From the cell containing the given text, extract its center point as (x, y) coordinate. 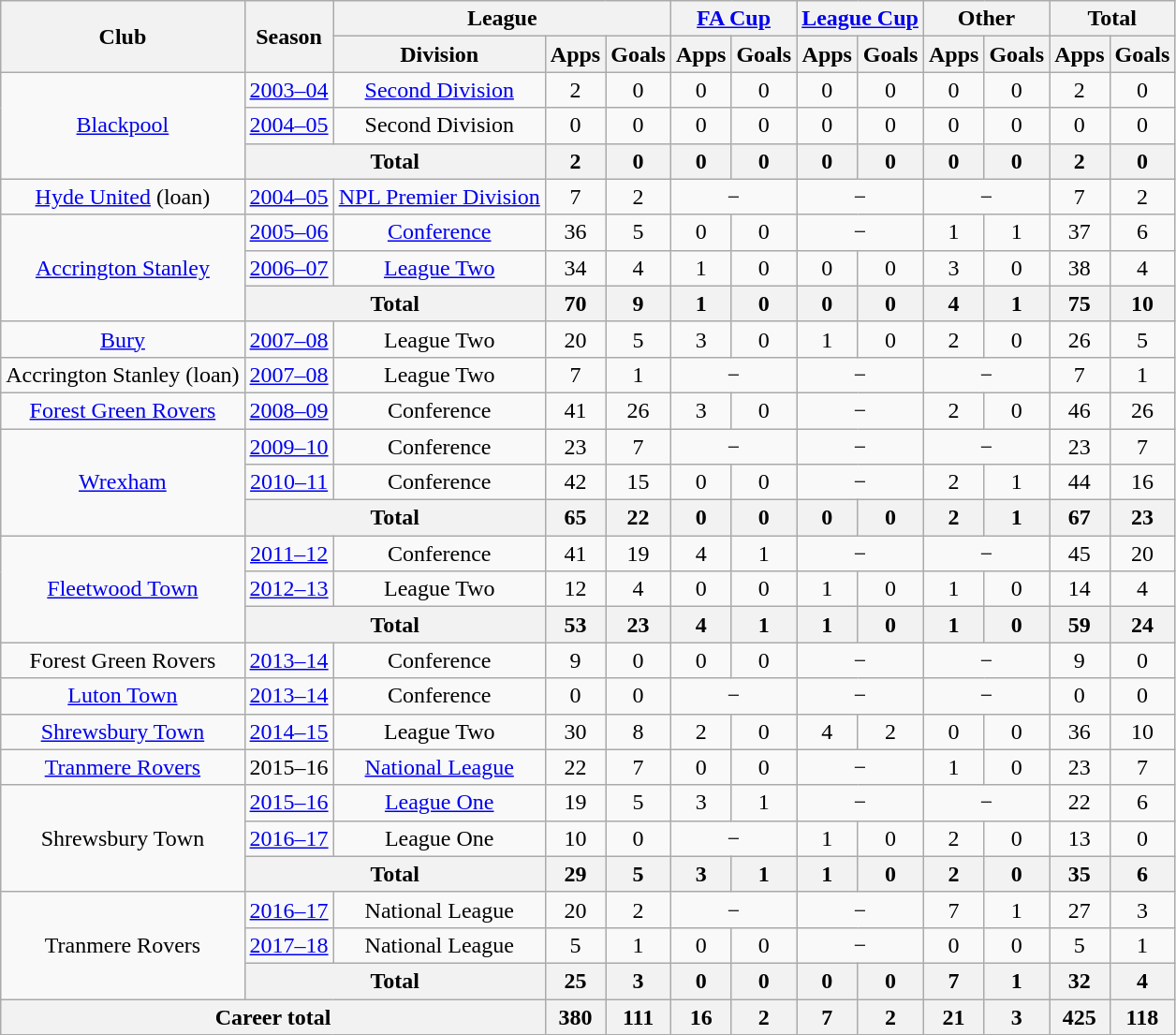
32 (1080, 981)
2009–10 (288, 447)
53 (575, 625)
Career total (273, 1016)
34 (575, 268)
380 (575, 1016)
2003–04 (288, 90)
Division (439, 54)
27 (1080, 909)
425 (1080, 1016)
Blackpool (123, 126)
65 (575, 518)
Hyde United (loan) (123, 197)
35 (1080, 874)
21 (953, 1016)
2010–11 (288, 482)
Bury (123, 339)
67 (1080, 518)
59 (1080, 625)
25 (575, 981)
Club (123, 37)
37 (1080, 232)
Fleetwood Town (123, 589)
NPL Premier Division (439, 197)
8 (639, 732)
League (502, 19)
44 (1080, 482)
Season (288, 37)
38 (1080, 268)
2011–12 (288, 554)
70 (575, 303)
12 (575, 589)
2012–13 (288, 589)
46 (1080, 410)
29 (575, 874)
111 (639, 1016)
FA Cup (733, 19)
Other (986, 19)
2005–06 (288, 232)
Wrexham (123, 482)
2014–15 (288, 732)
2008–09 (288, 410)
13 (1080, 838)
Accrington Stanley (123, 268)
30 (575, 732)
Luton Town (123, 696)
League Cup (860, 19)
24 (1142, 625)
14 (1080, 589)
2017–18 (288, 945)
2006–07 (288, 268)
42 (575, 482)
75 (1080, 303)
Accrington Stanley (loan) (123, 375)
118 (1142, 1016)
15 (639, 482)
45 (1080, 554)
